Provide the (X, Y) coordinate of the cell's center where the given text is located.  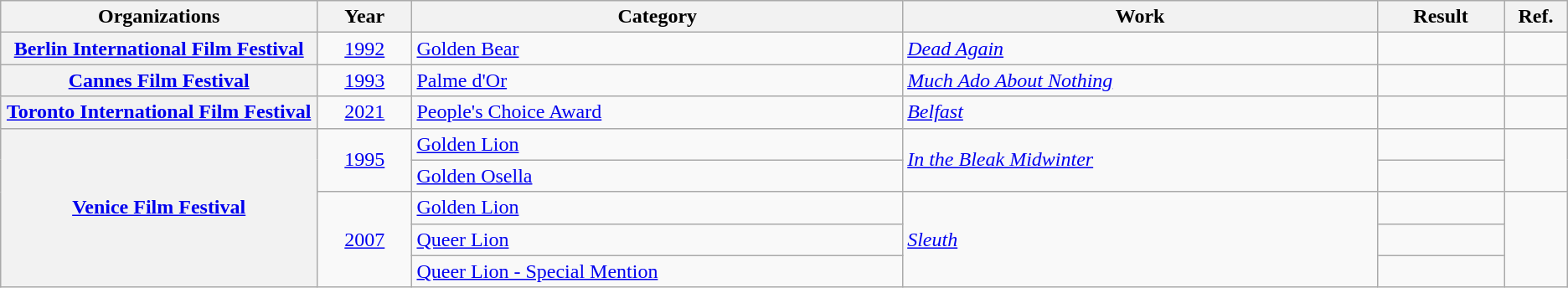
Golden Bear (658, 49)
2021 (365, 112)
Work (1141, 17)
People's Choice Award (658, 112)
Golden Osella (658, 176)
Sleuth (1141, 239)
Category (658, 17)
Cannes Film Festival (159, 80)
Queer Lion (658, 239)
Belfast (1141, 112)
Year (365, 17)
Palme d'Or (658, 80)
In the Bleak Midwinter (1141, 160)
Organizations (159, 17)
Venice Film Festival (159, 208)
1995 (365, 160)
2007 (365, 239)
Toronto International Film Festival (159, 112)
Dead Again (1141, 49)
Much Ado About Nothing (1141, 80)
Ref. (1536, 17)
1992 (365, 49)
Berlin International Film Festival (159, 49)
Queer Lion - Special Mention (658, 271)
1993 (365, 80)
Result (1441, 17)
